Scan for the cell matching the given text and deliver its (x, y) coordinate at center. 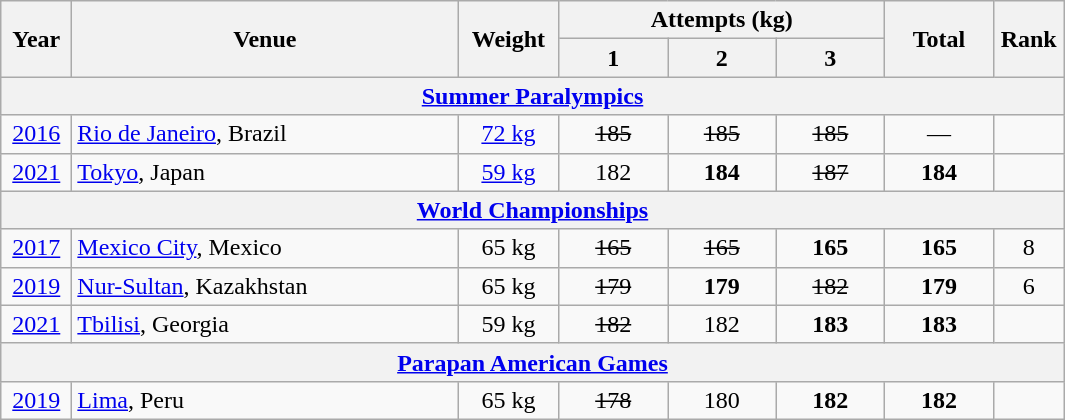
2 (722, 58)
Weight (508, 39)
72 kg (508, 134)
Lima, Peru (265, 400)
Summer Paralympics (533, 96)
Tbilisi, Georgia (265, 324)
1 (614, 58)
3 (830, 58)
2017 (36, 248)
Total (940, 39)
6 (1028, 286)
Rank (1028, 39)
8 (1028, 248)
Tokyo, Japan (265, 172)
Parapan American Games (533, 362)
187 (830, 172)
Year (36, 39)
Mexico City, Mexico (265, 248)
Rio de Janeiro, Brazil (265, 134)
Attempts (kg) (722, 20)
2016 (36, 134)
Nur-Sultan, Kazakhstan (265, 286)
— (940, 134)
178 (614, 400)
World Championships (533, 210)
Venue (265, 39)
180 (722, 400)
